Determine the [X, Y] coordinate at the center of the cell enclosing the given text.  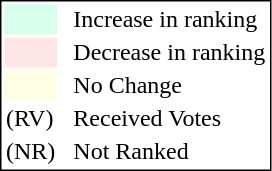
No Change [170, 85]
Decrease in ranking [170, 53]
Received Votes [170, 119]
(RV) [30, 119]
Not Ranked [170, 151]
Increase in ranking [170, 19]
(NR) [30, 151]
